From the cell containing the given text, extract its center point as (x, y) coordinate. 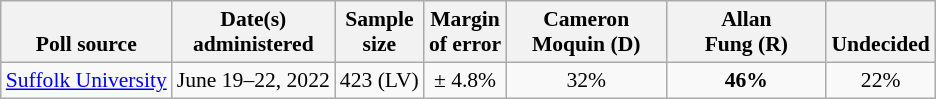
32% (586, 80)
Marginof error (465, 32)
46% (746, 80)
Poll source (86, 32)
Suffolk University (86, 80)
22% (880, 80)
CameronMoquin (D) (586, 32)
± 4.8% (465, 80)
Undecided (880, 32)
AllanFung (R) (746, 32)
Date(s)administered (254, 32)
Samplesize (380, 32)
June 19–22, 2022 (254, 80)
423 (LV) (380, 80)
